Pinpoint the cell where the given text exists, returning its [X, Y] midpoint coordinate. 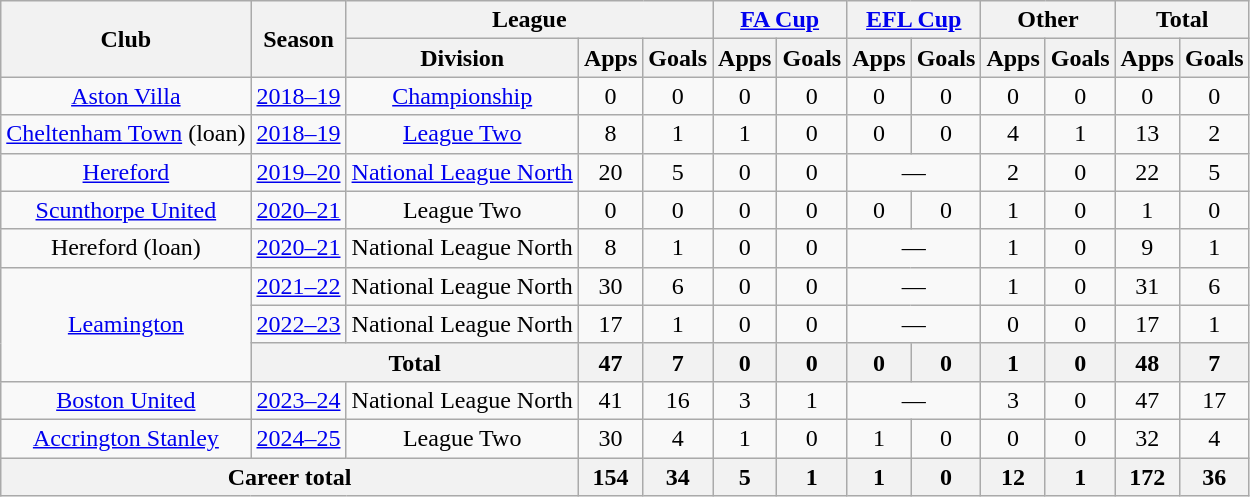
41 [610, 400]
Other [1048, 20]
2023–24 [298, 400]
31 [1147, 286]
Division [462, 58]
Career total [290, 477]
Boston United [126, 400]
13 [1147, 134]
2019–20 [298, 172]
154 [610, 477]
FA Cup [780, 20]
34 [678, 477]
Season [298, 39]
20 [610, 172]
16 [678, 400]
Hereford [126, 172]
22 [1147, 172]
32 [1147, 438]
12 [1013, 477]
Cheltenham Town (loan) [126, 134]
2024–25 [298, 438]
Leamington [126, 324]
9 [1147, 248]
2021–22 [298, 286]
172 [1147, 477]
League [529, 20]
EFL Cup [914, 20]
Championship [462, 96]
Accrington Stanley [126, 438]
36 [1214, 477]
Club [126, 39]
Aston Villa [126, 96]
Scunthorpe United [126, 210]
48 [1147, 362]
2022–23 [298, 324]
Hereford (loan) [126, 248]
